Scan for the cell matching the given text and deliver its (x, y) coordinate at center. 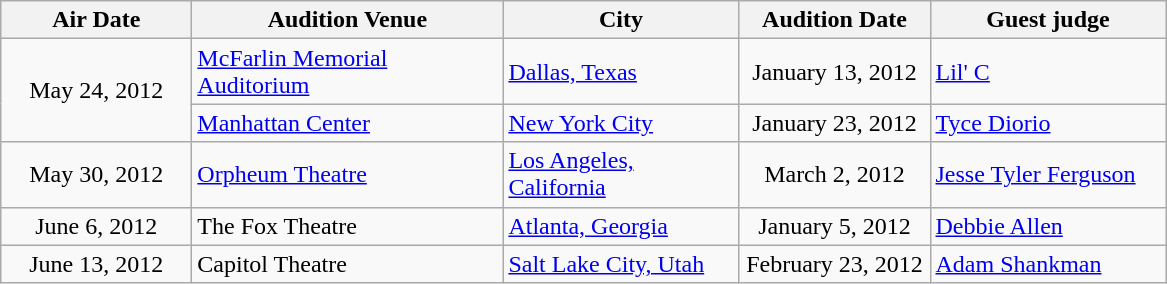
McFarlin Memorial Auditorium (348, 72)
Debbie Allen (1048, 226)
Capitol Theatre (348, 264)
Tyce Diorio (1048, 123)
Orpheum Theatre (348, 174)
June 13, 2012 (96, 264)
Air Date (96, 20)
City (621, 20)
June 6, 2012 (96, 226)
May 30, 2012 (96, 174)
Dallas, Texas (621, 72)
New York City (621, 123)
Guest judge (1048, 20)
Manhattan Center (348, 123)
Los Angeles, California (621, 174)
Audition Venue (348, 20)
Atlanta, Georgia (621, 226)
Audition Date (834, 20)
February 23, 2012 (834, 264)
May 24, 2012 (96, 90)
Lil' C (1048, 72)
January 13, 2012 (834, 72)
The Fox Theatre (348, 226)
January 23, 2012 (834, 123)
Salt Lake City, Utah (621, 264)
Adam Shankman (1048, 264)
Jesse Tyler Ferguson (1048, 174)
March 2, 2012 (834, 174)
January 5, 2012 (834, 226)
